Pinpoint the cell where the given text exists, returning its (x, y) midpoint coordinate. 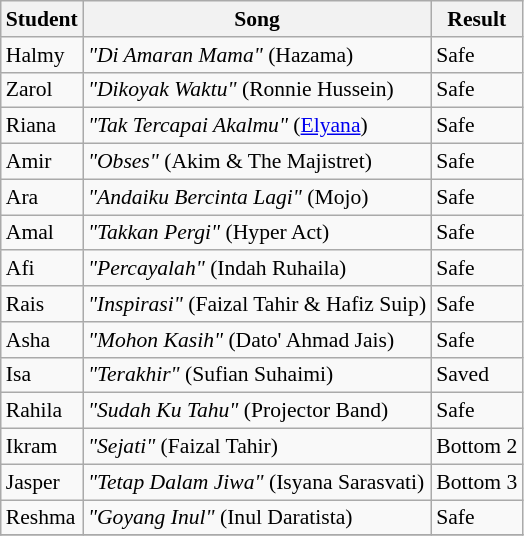
Song (257, 19)
"Dikoyak Waktu" (Ronnie Hussein) (257, 90)
Amir (42, 162)
Student (42, 19)
Amal (42, 233)
Reshma (42, 518)
Ara (42, 197)
Zarol (42, 90)
"Sudah Ku Tahu" (Projector Band) (257, 411)
"Inspirasi" (Faizal Tahir & Hafiz Suip) (257, 304)
"Mohon Kasih" (Dato' Ahmad Jais) (257, 340)
Bottom 2 (476, 447)
Afi (42, 269)
"Di Amaran Mama" (Hazama) (257, 55)
"Sejati" (Faizal Tahir) (257, 447)
"Tak Tercapai Akalmu" (Elyana) (257, 126)
"Andaiku Bercinta Lagi" (Mojo) (257, 197)
Riana (42, 126)
Isa (42, 375)
Jasper (42, 482)
Saved (476, 375)
"Terakhir" (Sufian Suhaimi) (257, 375)
Ikram (42, 447)
"Goyang Inul" (Inul Daratista) (257, 518)
Rais (42, 304)
Halmy (42, 55)
Result (476, 19)
"Takkan Pergi" (Hyper Act) (257, 233)
Bottom 3 (476, 482)
Rahila (42, 411)
"Obses" (Akim & The Majistret) (257, 162)
Asha (42, 340)
"Tetap Dalam Jiwa" (Isyana Sarasvati) (257, 482)
"Percayalah" (Indah Ruhaila) (257, 269)
